Extract the [x, y] coordinate from the center of the cell holding the provided text.  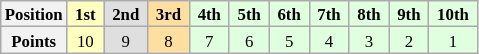
3rd [169, 14]
10 [86, 40]
8th [369, 14]
9 [126, 40]
4th [209, 14]
7th [329, 14]
7 [209, 40]
6th [289, 14]
3 [369, 40]
Position [34, 14]
2 [409, 40]
6 [249, 40]
Points [34, 40]
4 [329, 40]
10th [453, 14]
1 [453, 40]
5 [289, 40]
2nd [126, 14]
8 [169, 40]
1st [86, 14]
5th [249, 14]
9th [409, 14]
